Find where the given text appears and provide that cell's center as (X, Y) coordinate. 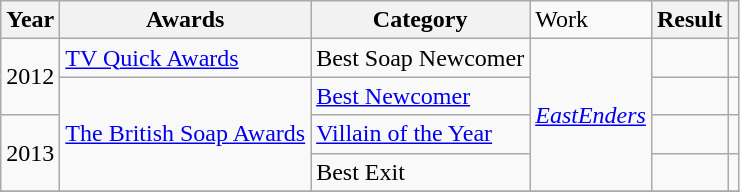
EastEnders (591, 115)
Result (689, 20)
Best Exit (420, 172)
The British Soap Awards (186, 134)
TV Quick Awards (186, 58)
Work (591, 20)
Villain of the Year (420, 134)
2012 (30, 77)
Year (30, 20)
Awards (186, 20)
Best Newcomer (420, 96)
Best Soap Newcomer (420, 58)
2013 (30, 153)
Category (420, 20)
